Identify which cell holds the provided text, then report its [x, y] central coordinate. 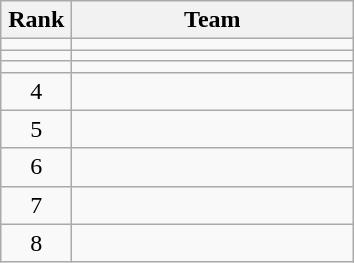
4 [36, 91]
Rank [36, 20]
8 [36, 243]
Team [212, 20]
6 [36, 167]
7 [36, 205]
5 [36, 129]
